Determine the [x, y] coordinate at the center of the cell enclosing the given text.  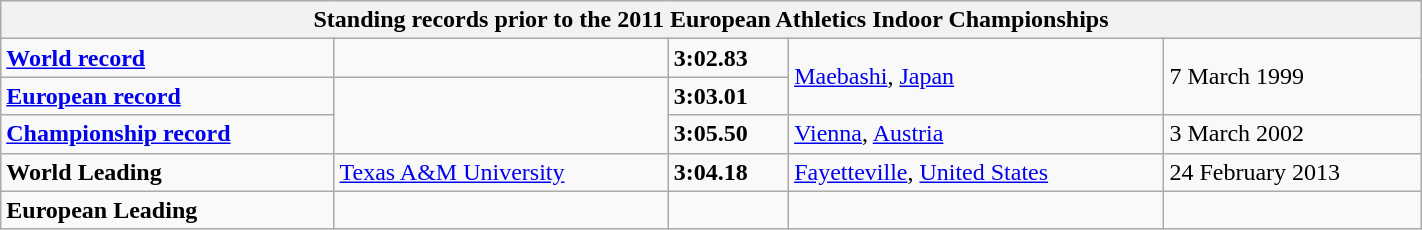
3:02.83 [728, 58]
3:03.01 [728, 96]
3:05.50 [728, 134]
World Leading [168, 172]
Maebashi, Japan [976, 77]
European record [168, 96]
7 March 1999 [1292, 77]
Fayetteville, United States [976, 172]
3 March 2002 [1292, 134]
24 February 2013 [1292, 172]
Standing records prior to the 2011 European Athletics Indoor Championships [711, 20]
World record [168, 58]
Championship record [168, 134]
Texas A&M University [501, 172]
Vienna, Austria [976, 134]
European Leading [168, 210]
3:04.18 [728, 172]
